Output the (x, y) coordinate of the center of the cell containing the given text.  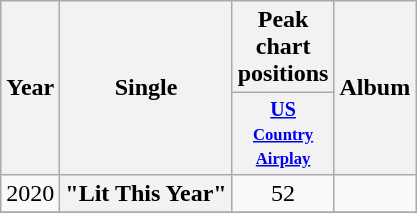
Single (146, 88)
2020 (30, 193)
US Country Airplay (283, 134)
52 (283, 193)
Album (375, 88)
"Lit This Year" (146, 193)
Year (30, 88)
Peak chartpositions (283, 47)
